Return the [X, Y] coordinate for the center point of the cell that contains the specified text.  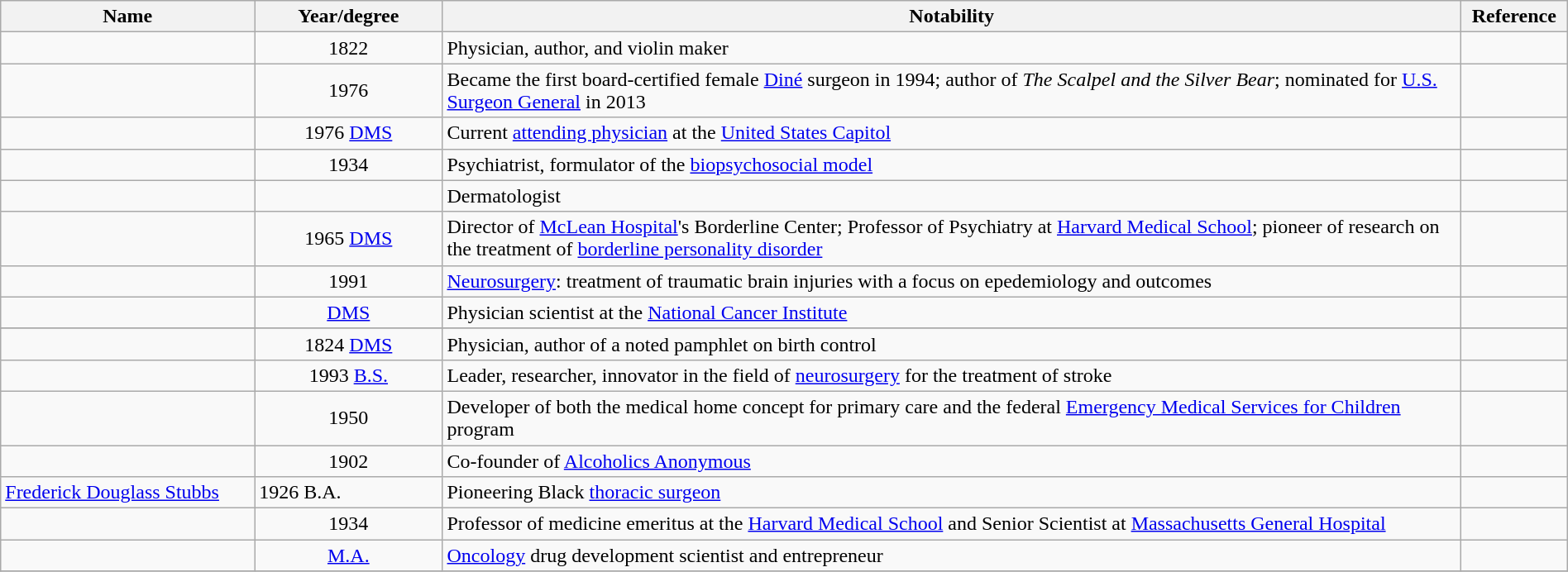
Leader, researcher, innovator in the field of neurosurgery for the treatment of stroke [951, 375]
Physician scientist at the National Cancer Institute [951, 312]
Co-founder of Alcoholics Anonymous [951, 460]
Notability [951, 17]
1902 [349, 460]
Physician, author, and violin maker [951, 48]
Became the first board-certified female Diné surgeon in 1994; author of The Scalpel and the Silver Bear; nominated for U.S. Surgeon General in 2013 [951, 91]
Year/degree [349, 17]
1976 [349, 91]
1965 DMS [349, 238]
Name [127, 17]
Oncology drug development scientist and entrepreneur [951, 555]
Developer of both the medical home concept for primary care and the federal Emergency Medical Services for Children program [951, 418]
Neurosurgery: treatment of traumatic brain injuries with a focus on epedemiology and outcomes [951, 281]
Professor of medicine emeritus at the Harvard Medical School and Senior Scientist at Massachusetts General Hospital [951, 524]
1950 [349, 418]
1991 [349, 281]
Psychiatrist, formulator of the biopsychosocial model [951, 164]
Reference [1513, 17]
1822 [349, 48]
Physician, author of a noted pamphlet on birth control [951, 344]
Frederick Douglass Stubbs [127, 493]
1976 DMS [349, 133]
Current attending physician at the United States Capitol [951, 133]
DMS [349, 312]
Dermatologist [951, 196]
1824 DMS [349, 344]
1926 B.A. [349, 493]
1993 B.S. [349, 375]
Pioneering Black thoracic surgeon [951, 493]
M.A. [349, 555]
